Detect which cell encompasses the target text, then output its (X, Y) center coordinate. 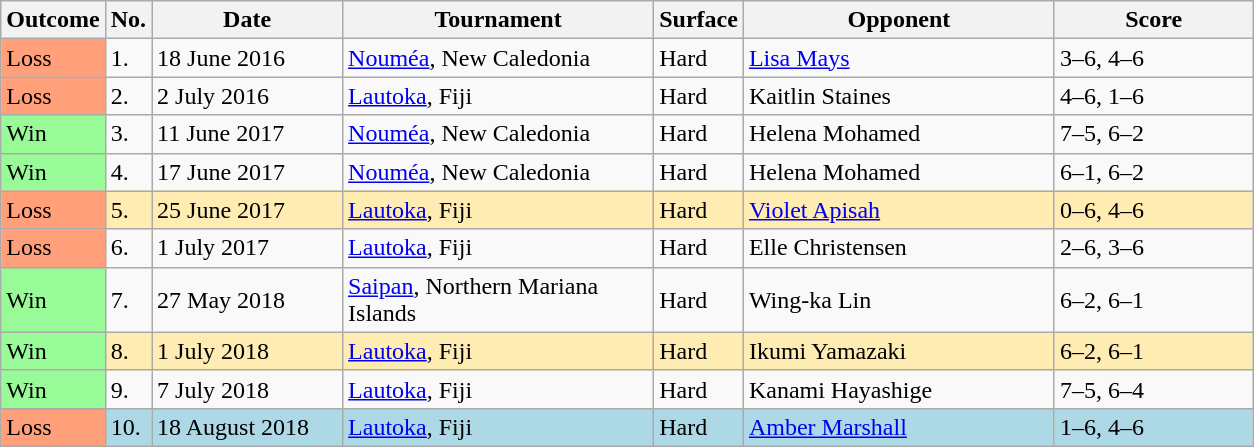
27 May 2018 (248, 300)
3–6, 4–6 (1154, 58)
Outcome (53, 20)
Kaitlin Staines (898, 96)
Ikumi Yamazaki (898, 351)
18 August 2018 (248, 427)
25 June 2017 (248, 210)
7 July 2018 (248, 389)
5. (128, 210)
7. (128, 300)
6–1, 6–2 (1154, 172)
Surface (699, 20)
Opponent (898, 20)
1 July 2017 (248, 248)
Tournament (498, 20)
Kanami Hayashige (898, 389)
Saipan, Northern Mariana Islands (498, 300)
8. (128, 351)
2 July 2016 (248, 96)
4. (128, 172)
Elle Christensen (898, 248)
4–6, 1–6 (1154, 96)
No. (128, 20)
2. (128, 96)
7–5, 6–4 (1154, 389)
11 June 2017 (248, 134)
Lisa Mays (898, 58)
1 July 2018 (248, 351)
3. (128, 134)
Score (1154, 20)
Amber Marshall (898, 427)
7–5, 6–2 (1154, 134)
9. (128, 389)
17 June 2017 (248, 172)
18 June 2016 (248, 58)
1. (128, 58)
Violet Apisah (898, 210)
2–6, 3–6 (1154, 248)
1–6, 4–6 (1154, 427)
Wing-ka Lin (898, 300)
10. (128, 427)
6. (128, 248)
Date (248, 20)
0–6, 4–6 (1154, 210)
